Provide the [x, y] coordinate of the cell's center where the given text is located.  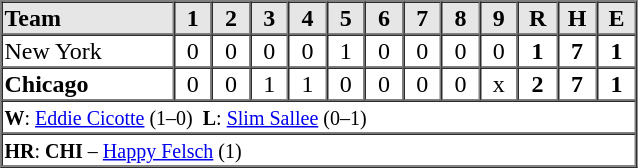
Chicago [88, 84]
E [616, 18]
9 [499, 18]
W: Eddie Cicotte (1–0) L: Slim Sallee (0–1) [319, 116]
R [538, 18]
x [499, 84]
H [577, 18]
New York [88, 50]
8 [460, 18]
Team [88, 18]
3 [269, 18]
HR: CHI – Happy Felsch (1) [319, 150]
5 [346, 18]
6 [384, 18]
4 [307, 18]
